Locate the cell with the specified text and output its (X, Y) center coordinate. 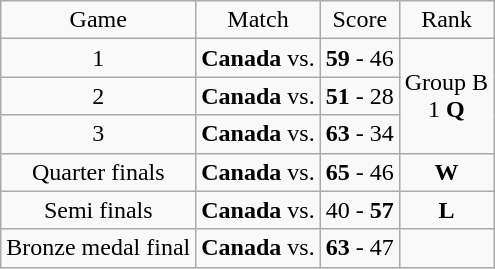
Group B 1 Q (446, 96)
Game (98, 20)
Match (258, 20)
65 - 46 (360, 172)
Quarter finals (98, 172)
Bronze medal final (98, 248)
Score (360, 20)
2 (98, 96)
L (446, 210)
63 - 34 (360, 134)
Rank (446, 20)
Semi finals (98, 210)
51 - 28 (360, 96)
3 (98, 134)
63 - 47 (360, 248)
1 (98, 58)
W (446, 172)
59 - 46 (360, 58)
40 - 57 (360, 210)
